Scan for the cell matching the given text and deliver its [X, Y] coordinate at center. 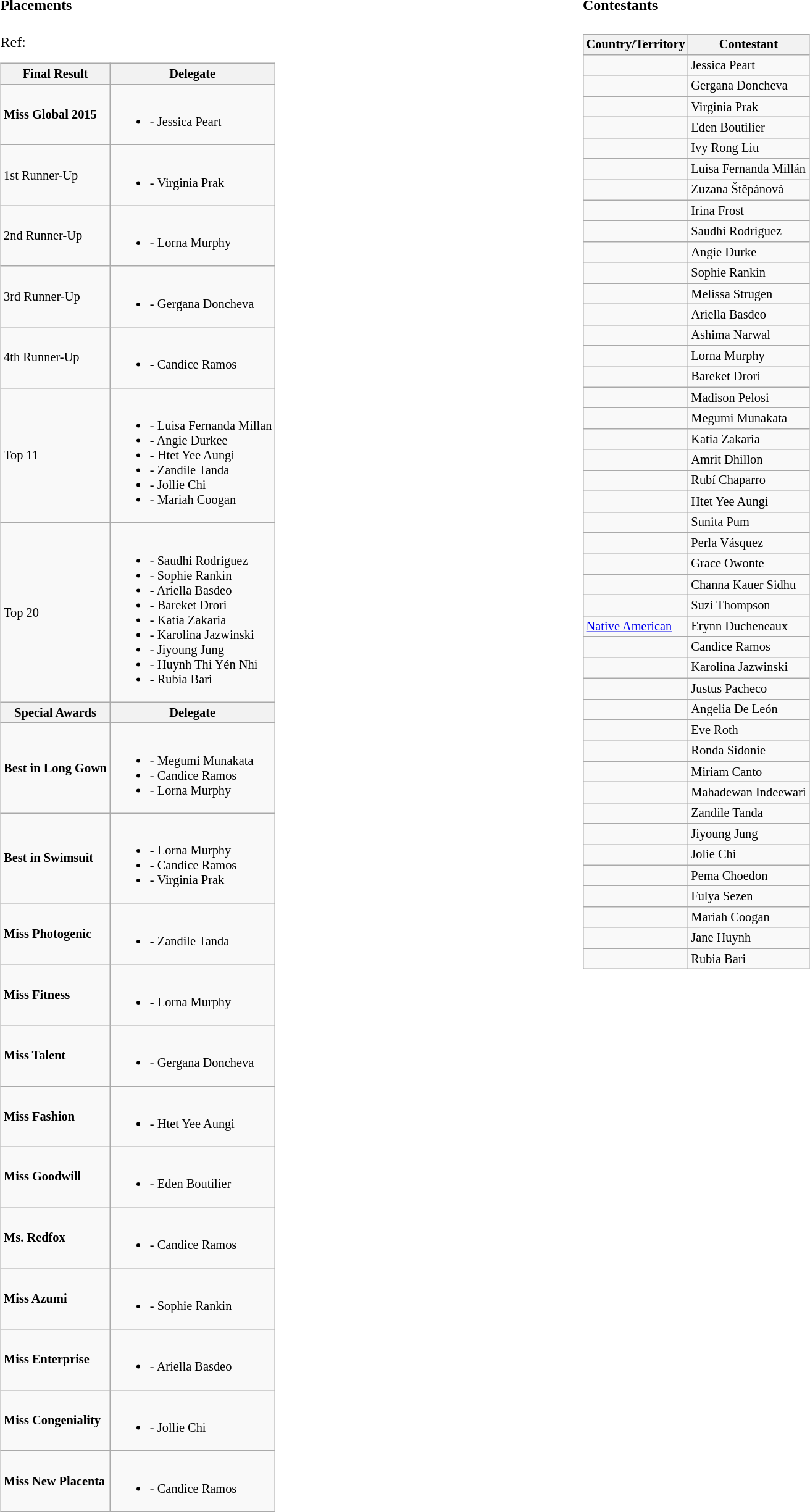
Miss Photogenic [56, 934]
Amrit Dhillon [748, 460]
- Virginia Prak [193, 175]
Miss Goodwill [56, 1177]
Ms. Redfox [56, 1238]
Rubia Bari [748, 959]
Melissa Strugen [748, 294]
Top 20 [56, 612]
Jolie Chi [748, 855]
3rd Runner-Up [56, 296]
Bareket Drori [748, 377]
- Luisa Fernanda Millan - Angie Durkee - Htet Yee Aungi - Zandile Tanda - Jollie Chi - Mariah Coogan [193, 455]
Madison Pelosi [748, 398]
Zuzana Štěpánová [748, 190]
- Htet Yee Aungi [193, 1116]
Jane Huynh [748, 938]
Irina Frost [748, 211]
Mahadewan Indeewari [748, 793]
Luisa Fernanda Millán [748, 169]
4th Runner-Up [56, 357]
Gergana Doncheva [748, 86]
Angelia De León [748, 709]
Native American [636, 626]
Jessica Peart [748, 65]
Grace Owonte [748, 564]
Virginia Prak [748, 107]
Htet Yee Aungi [748, 501]
Eve Roth [748, 730]
Mariah Coogan [748, 917]
Zandile Tanda [748, 813]
Miss New Placenta [56, 1481]
Miss Fashion [56, 1116]
- Zandile Tanda [193, 934]
- Ariella Basdeo [193, 1360]
Suzi Thompson [748, 606]
Lorna Murphy [748, 356]
1st Runner-Up [56, 175]
Fulya Sezen [748, 896]
Country/Territory [636, 44]
- Jollie Chi [193, 1420]
Ashima Narwal [748, 335]
Best in Long Gown [56, 768]
Perla Vásquez [748, 543]
Ariella Basdeo [748, 315]
Megumi Munakata [748, 419]
Miss Global 2015 [56, 114]
Candice Ramos [748, 647]
- Jessica Peart [193, 114]
Angie Durke [748, 253]
Top 11 [56, 455]
Miss Enterprise [56, 1360]
Rubí Chaparro [748, 481]
Saudhi Rodríguez [748, 232]
Best in Swimsuit [56, 858]
Miss Fitness [56, 995]
Karolina Jazwinski [748, 668]
Special Awards [56, 712]
Justus Pacheco [748, 688]
2nd Runner-Up [56, 236]
- Sophie Rankin [193, 1298]
Sophie Rankin [748, 273]
Miss Azumi [56, 1298]
Ronda Sidonie [748, 751]
Contestant [748, 44]
- Lorna Murphy - Candice Ramos - Virginia Prak [193, 858]
Miss Congeniality [56, 1420]
Channa Kauer Sidhu [748, 585]
Sunita Pum [748, 522]
Pema Choedon [748, 875]
- Megumi Munakata - Candice Ramos - Lorna Murphy [193, 768]
Jiyoung Jung [748, 834]
Ivy Rong Liu [748, 148]
Eden Boutilier [748, 128]
Miss Talent [56, 1056]
Final Result [56, 73]
Katia Zakaria [748, 440]
Erynn Ducheneaux [748, 626]
Miriam Canto [748, 772]
- Eden Boutilier [193, 1177]
